Return the [X, Y] coordinate for the center point of the cell that contains the specified text.  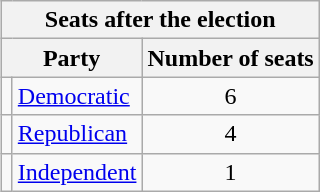
1 [230, 172]
Republican [77, 134]
4 [230, 134]
Party [72, 58]
Independent [77, 172]
Democratic [77, 96]
Seats after the election [160, 20]
6 [230, 96]
Number of seats [230, 58]
